Capture the cell that displays the provided text and extract its (X, Y) central coordinate. 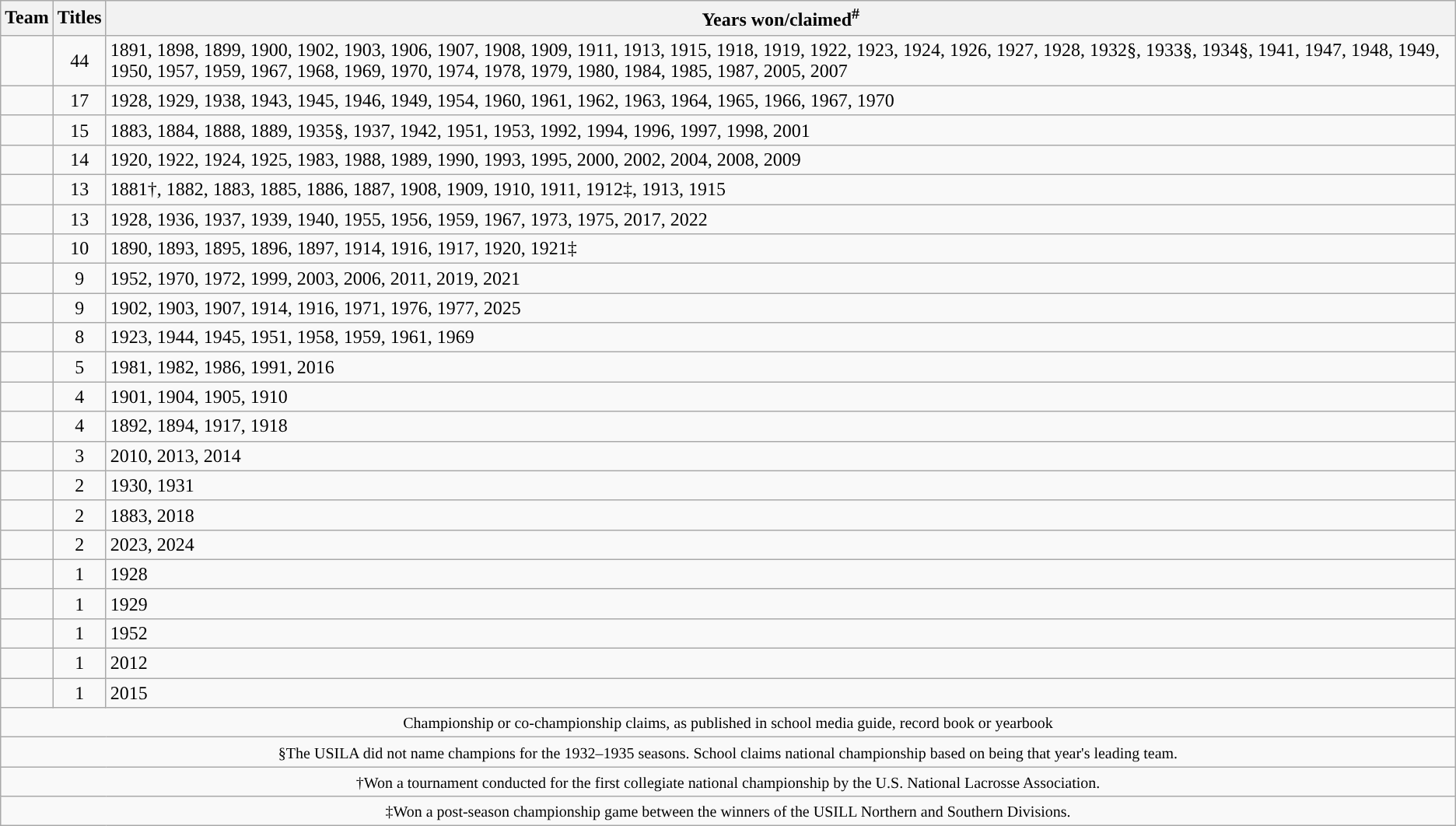
§The USILA did not name champions for the 1932–1935 seasons. School claims national championship based on being that year's leading team. (728, 752)
Years won/claimed# (781, 19)
1923, 1944, 1945, 1951, 1958, 1959, 1961, 1969 (781, 338)
2012 (781, 663)
1902, 1903, 1907, 1914, 1916, 1971, 1976, 1977, 2025 (781, 308)
1928, 1929, 1938, 1943, 1945, 1946, 1949, 1954, 1960, 1961, 1962, 1963, 1964, 1965, 1966, 1967, 1970 (781, 100)
8 (79, 338)
10 (79, 249)
Team (27, 19)
14 (79, 159)
5 (79, 367)
17 (79, 100)
1890, 1893, 1895, 1896, 1897, 1914, 1916, 1917, 1920, 1921‡ (781, 249)
1981, 1982, 1986, 1991, 2016 (781, 367)
Championship or co-championship claims, as published in school media guide, record book or yearbook (728, 723)
1928 (781, 574)
1883, 1884, 1888, 1889, 1935§, 1937, 1942, 1951, 1953, 1992, 1994, 1996, 1997, 1998, 2001 (781, 130)
†Won a tournament conducted for the first collegiate national championship by the U.S. National Lacrosse Association. (728, 782)
2015 (781, 693)
1930, 1931 (781, 485)
2023, 2024 (781, 544)
1892, 1894, 1917, 1918 (781, 426)
1929 (781, 604)
15 (79, 130)
1881†, 1882, 1883, 1885, 1886, 1887, 1908, 1909, 1910, 1911, 1912‡, 1913, 1915 (781, 190)
44 (79, 61)
1952, 1970, 1972, 1999, 2003, 2006, 2011, 2019, 2021 (781, 278)
1952 (781, 633)
1920, 1922, 1924, 1925, 1983, 1988, 1989, 1990, 1993, 1995, 2000, 2002, 2004, 2008, 2009 (781, 159)
‡Won a post-season championship game between the winners of the USILL Northern and Southern Divisions. (728, 811)
1883, 2018 (781, 515)
1901, 1904, 1905, 1910 (781, 397)
3 (79, 456)
Titles (79, 19)
2010, 2013, 2014 (781, 456)
1928, 1936, 1937, 1939, 1940, 1955, 1956, 1959, 1967, 1973, 1975, 2017, 2022 (781, 219)
